Return (x, y) of the center of cell containing provided text 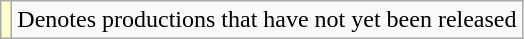
Denotes productions that have not yet been released (267, 20)
